Capture the cell that displays the provided text and extract its [X, Y] central coordinate. 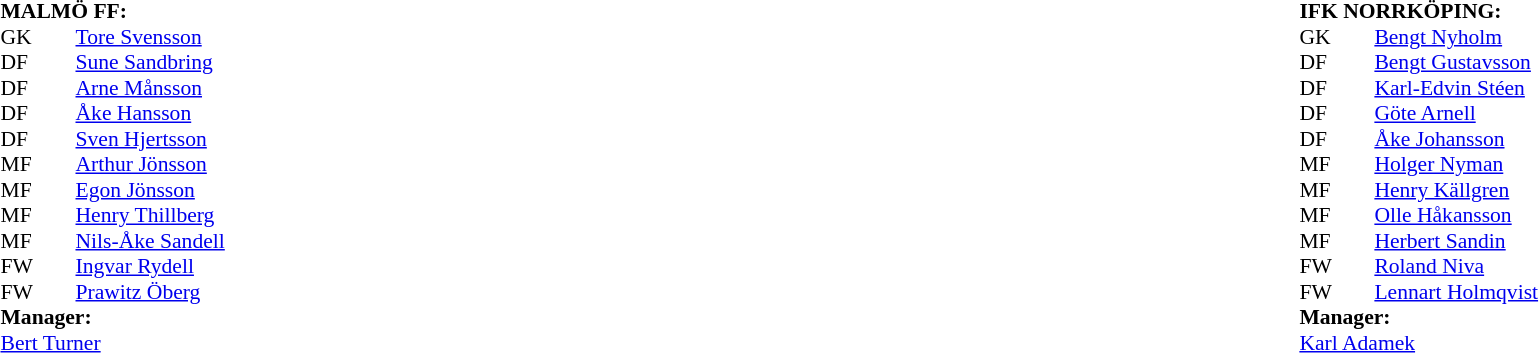
Henry Thillberg [150, 215]
Tore Svensson [150, 37]
Bengt Gustavsson [1456, 63]
Bengt Nyholm [1456, 37]
Roland Niva [1456, 267]
Holger Nyman [1456, 165]
Arne Månsson [150, 88]
Nils-Åke Sandell [150, 241]
Sune Sandbring [150, 63]
Sven Hjertsson [150, 139]
Arthur Jönsson [150, 165]
Henry Källgren [1456, 190]
Karl-Edvin Stéen [1456, 88]
Åke Johansson [1456, 139]
Göte Arnell [1456, 113]
Ingvar Rydell [150, 267]
Åke Hansson [150, 113]
Herbert Sandin [1456, 241]
Lennart Holmqvist [1456, 292]
Egon Jönsson [150, 190]
Olle Håkansson [1456, 215]
Prawitz Öberg [150, 292]
